Extract the [x, y] coordinate from the center of the cell holding the provided text.  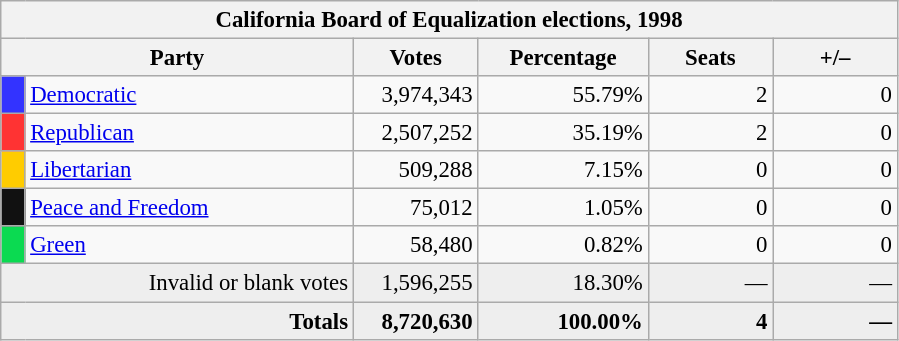
Green [189, 245]
Party [178, 58]
Seats [710, 58]
0.82% [563, 245]
Democratic [189, 95]
California Board of Equalization elections, 1998 [450, 20]
35.19% [563, 133]
18.30% [563, 283]
1,596,255 [416, 283]
7.15% [563, 170]
Peace and Freedom [189, 208]
100.00% [563, 321]
Invalid or blank votes [178, 283]
55.79% [563, 95]
Percentage [563, 58]
1.05% [563, 208]
8,720,630 [416, 321]
Libertarian [189, 170]
2,507,252 [416, 133]
3,974,343 [416, 95]
58,480 [416, 245]
Votes [416, 58]
4 [710, 321]
75,012 [416, 208]
Totals [178, 321]
509,288 [416, 170]
Republican [189, 133]
+/– [836, 58]
